Return [x, y] of the center of cell containing provided text 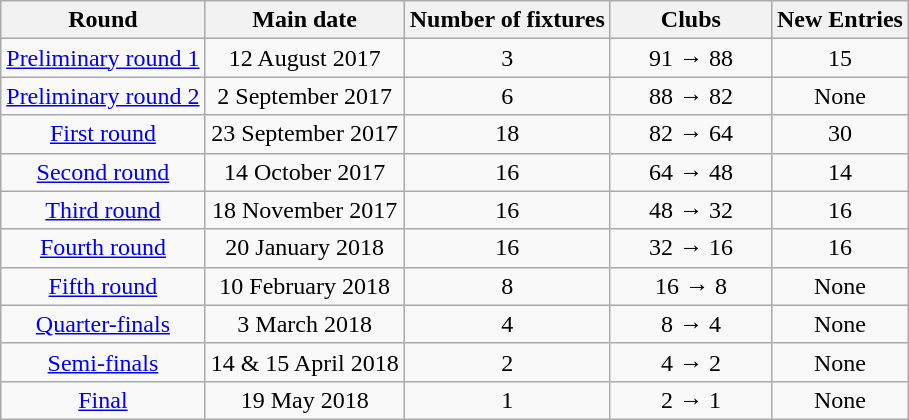
19 May 2018 [304, 400]
Preliminary round 1 [103, 58]
Quarter-finals [103, 324]
6 [507, 96]
Semi-finals [103, 362]
4 → 2 [690, 362]
2 → 1 [690, 400]
4 [507, 324]
New Entries [840, 20]
8 [507, 286]
48 → 32 [690, 210]
15 [840, 58]
8 → 4 [690, 324]
Fourth round [103, 248]
16 → 8 [690, 286]
14 [840, 172]
2 September 2017 [304, 96]
14 & 15 April 2018 [304, 362]
Second round [103, 172]
18 [507, 134]
23 September 2017 [304, 134]
10 February 2018 [304, 286]
Third round [103, 210]
88 → 82 [690, 96]
18 November 2017 [304, 210]
2 [507, 362]
12 August 2017 [304, 58]
Fifth round [103, 286]
Preliminary round 2 [103, 96]
20 January 2018 [304, 248]
Final [103, 400]
Round [103, 20]
32 → 16 [690, 248]
91 → 88 [690, 58]
1 [507, 400]
Main date [304, 20]
Clubs [690, 20]
82 → 64 [690, 134]
First round [103, 134]
3 [507, 58]
Number of fixtures [507, 20]
3 March 2018 [304, 324]
30 [840, 134]
14 October 2017 [304, 172]
64 → 48 [690, 172]
